From the cell containing the given text, extract its center point as [x, y] coordinate. 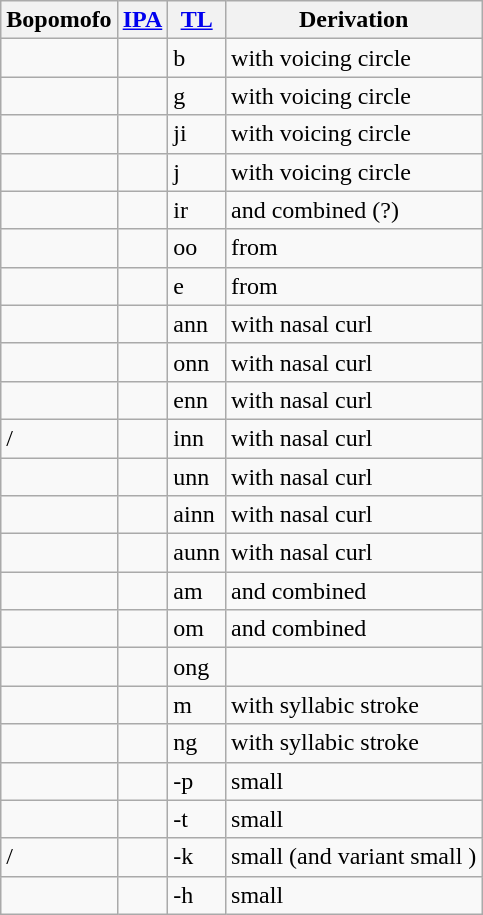
-t [197, 819]
ng [197, 743]
ji [197, 134]
Bopomofo [59, 20]
inn [197, 438]
-p [197, 781]
Derivation [354, 20]
b [197, 58]
-k [197, 857]
m [197, 705]
unn [197, 477]
ir [197, 210]
am [197, 591]
ainn [197, 515]
and combined (?) [354, 210]
-h [197, 895]
onn [197, 362]
ong [197, 667]
IPA [142, 20]
om [197, 629]
aunn [197, 553]
g [197, 96]
TL [197, 20]
enn [197, 400]
small (and variant small ) [354, 857]
ann [197, 324]
j [197, 172]
e [197, 286]
oo [197, 248]
